Scan for the cell matching the given text and deliver its [X, Y] coordinate at center. 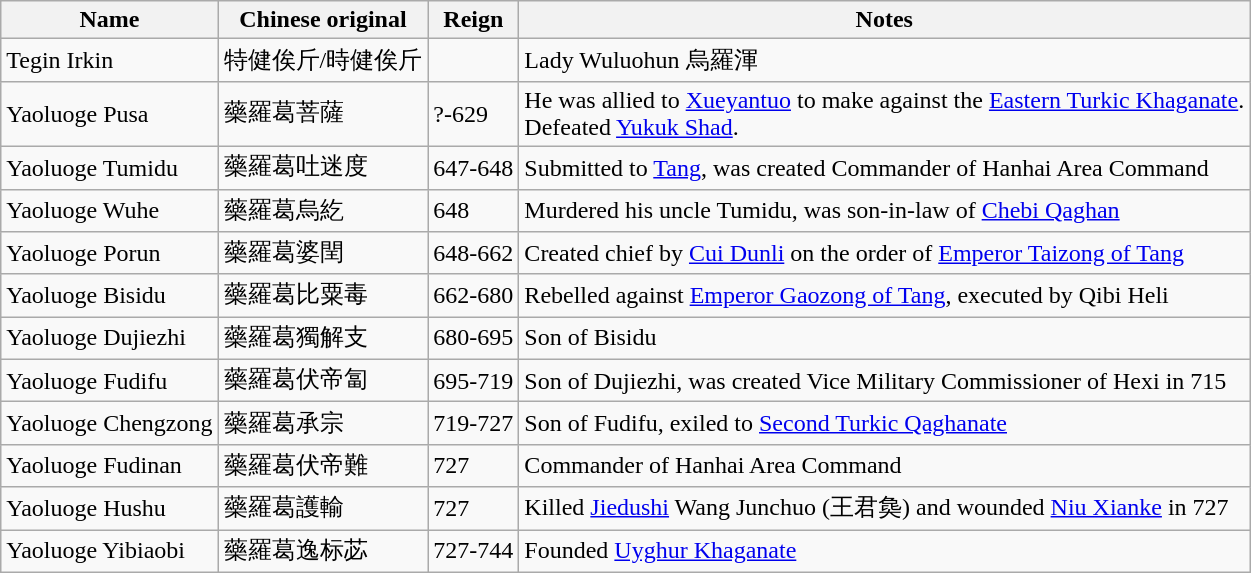
藥羅葛伏帝難 [323, 466]
Murdered his uncle Tumidu, was son-in-law of Chebi Qaghan [884, 210]
Yaoluoge Pusa [110, 114]
727-744 [474, 552]
Chinese original [323, 20]
Notes [884, 20]
藥羅葛烏紇 [323, 210]
Lady Wuluohun 烏羅渾 [884, 60]
Son of Fudifu, exiled to Second Turkic Qaghanate [884, 424]
Yaoluoge Fudinan [110, 466]
662-680 [474, 296]
藥羅葛婆閏 [323, 254]
藥羅葛吐迷度 [323, 168]
Killed Jiedushi Wang Junchuo (王君㚟) and wounded Niu Xianke in 727 [884, 508]
Commander of Hanhai Area Command [884, 466]
648-662 [474, 254]
Created chief by Cui Dunli on the order of Emperor Taizong of Tang [884, 254]
Founded Uyghur Khaganate [884, 552]
Yaoluoge Hushu [110, 508]
Reign [474, 20]
695-719 [474, 380]
719-727 [474, 424]
Son of Bisidu [884, 338]
Yaoluoge Porun [110, 254]
藥羅葛逸标苾 [323, 552]
Son of Dujiezhi, was created Vice Military Commissioner of Hexi in 715 [884, 380]
Submitted to Tang, was created Commander of Hanhai Area Command [884, 168]
Yaoluoge Bisidu [110, 296]
Name [110, 20]
特健俟斤/時健俟斤 [323, 60]
Yaoluoge Wuhe [110, 210]
藥羅葛承宗 [323, 424]
Yaoluoge Tumidu [110, 168]
Yaoluoge Chengzong [110, 424]
藥羅葛菩薩 [323, 114]
680-695 [474, 338]
Yaoluoge Yibiaobi [110, 552]
藥羅葛伏帝匐 [323, 380]
Tegin Irkin [110, 60]
?-629 [474, 114]
藥羅葛比粟毒 [323, 296]
藥羅葛獨解支 [323, 338]
He was allied to Xueyantuo to make against the Eastern Turkic Khaganate.Defeated Yukuk Shad. [884, 114]
Yaoluoge Fudifu [110, 380]
Yaoluoge Dujiezhi [110, 338]
藥羅葛護輸 [323, 508]
648 [474, 210]
Rebelled against Emperor Gaozong of Tang, executed by Qibi Heli [884, 296]
647-648 [474, 168]
